Search for the cell housing the specified text and yield its [X, Y] center coordinate. 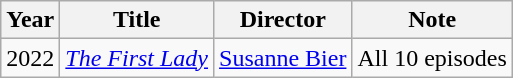
All 10 episodes [432, 58]
Title [137, 20]
Director [283, 20]
Note [432, 20]
Year [30, 20]
2022 [30, 58]
The First Lady [137, 58]
Susanne Bier [283, 58]
